Search for the cell housing the specified text and yield its (X, Y) center coordinate. 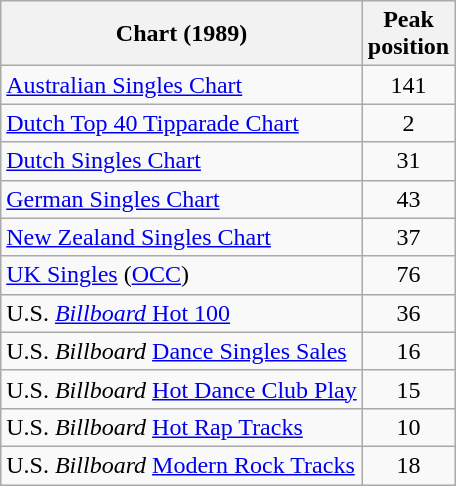
10 (408, 427)
UK Singles (OCC) (182, 275)
31 (408, 161)
New Zealand Singles Chart (182, 237)
43 (408, 199)
Dutch Singles Chart (182, 161)
Chart (1989) (182, 34)
2 (408, 123)
Dutch Top 40 Tipparade Chart (182, 123)
36 (408, 313)
Peakposition (408, 34)
15 (408, 389)
16 (408, 351)
141 (408, 85)
U.S. Billboard Hot Rap Tracks (182, 427)
Australian Singles Chart (182, 85)
U.S. Billboard Hot 100 (182, 313)
U.S. Billboard Modern Rock Tracks (182, 465)
German Singles Chart (182, 199)
37 (408, 237)
76 (408, 275)
U.S. Billboard Dance Singles Sales (182, 351)
U.S. Billboard Hot Dance Club Play (182, 389)
18 (408, 465)
